Detect which cell encompasses the target text, then output its (x, y) center coordinate. 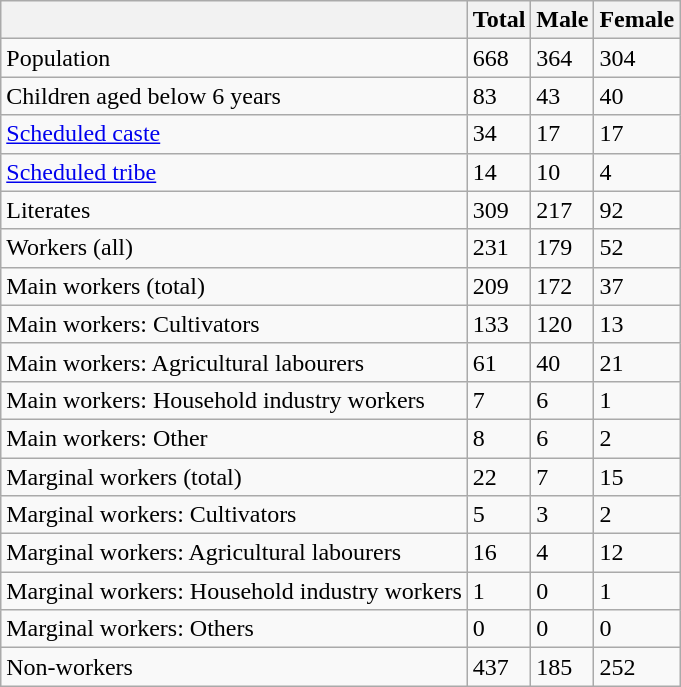
304 (637, 58)
Children aged below 6 years (234, 96)
43 (562, 96)
16 (499, 553)
252 (637, 667)
Workers (all) (234, 248)
13 (637, 324)
179 (562, 248)
309 (499, 210)
668 (499, 58)
37 (637, 286)
14 (499, 172)
12 (637, 553)
185 (562, 667)
Marginal workers: Household industry workers (234, 591)
364 (562, 58)
21 (637, 362)
Female (637, 20)
3 (562, 515)
209 (499, 286)
Marginal workers: Agricultural labourers (234, 553)
34 (499, 134)
22 (499, 477)
Scheduled caste (234, 134)
15 (637, 477)
10 (562, 172)
Population (234, 58)
Marginal workers (total) (234, 477)
Total (499, 20)
217 (562, 210)
Main workers: Agricultural labourers (234, 362)
92 (637, 210)
Marginal workers: Cultivators (234, 515)
231 (499, 248)
5 (499, 515)
Main workers: Household industry workers (234, 400)
172 (562, 286)
120 (562, 324)
133 (499, 324)
Scheduled tribe (234, 172)
83 (499, 96)
Non-workers (234, 667)
Literates (234, 210)
61 (499, 362)
Main workers: Cultivators (234, 324)
437 (499, 667)
52 (637, 248)
Main workers: Other (234, 438)
Main workers (total) (234, 286)
Marginal workers: Others (234, 629)
8 (499, 438)
Male (562, 20)
